Search for the cell housing the specified text and yield its (X, Y) center coordinate. 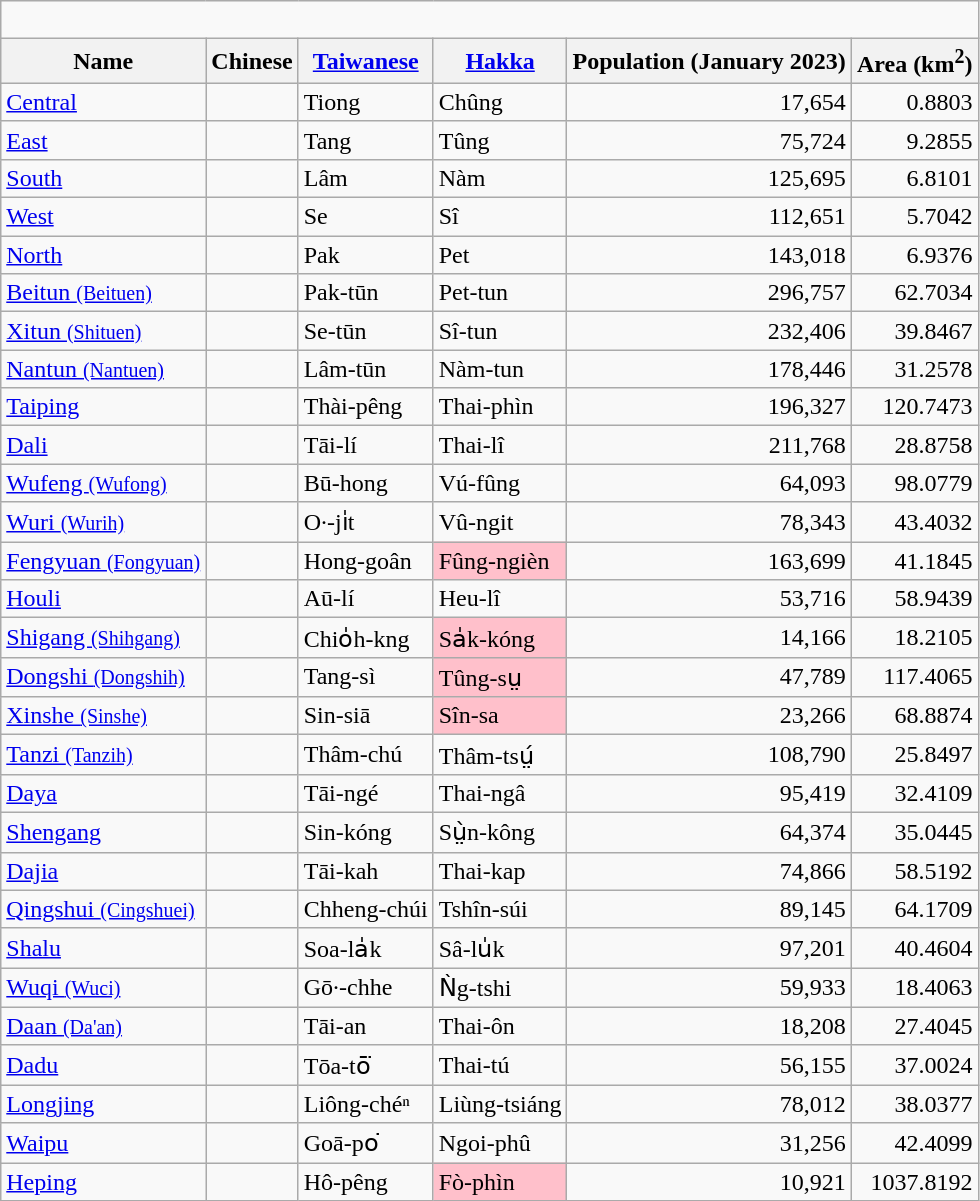
59,933 (709, 988)
Taiwanese (366, 62)
17,654 (709, 102)
14,166 (709, 638)
Tōa-tō͘ (366, 1065)
Hakka (500, 62)
Tang-sì (366, 677)
Heping (104, 1182)
125,695 (709, 178)
0.8803 (914, 102)
Taiping (104, 407)
27.4045 (914, 1026)
Ǹg-tshi (500, 988)
43.4032 (914, 522)
Dongshi (Dongshih) (104, 677)
Thâm-tsṳ́ (500, 755)
South (104, 178)
64.1709 (914, 909)
10,921 (709, 1182)
Wuqi (Wuci) (104, 988)
Aū-lí (366, 599)
112,651 (709, 217)
Fengyuan (Fongyuan) (104, 561)
Vû-ngit (500, 522)
Shigang (Shihgang) (104, 638)
25.8497 (914, 755)
Lâm-tūn (366, 369)
Nàm-tun (500, 369)
Sin-siā (366, 716)
42.4099 (914, 1143)
Wufeng (Wufong) (104, 483)
Pet-tun (500, 293)
Se (366, 217)
Tûng-sṳ (500, 677)
296,757 (709, 293)
28.8758 (914, 445)
18.4063 (914, 988)
37.0024 (914, 1065)
Sî (500, 217)
Tāi-ngé (366, 793)
Ngoi-phû (500, 1143)
Liông-chéⁿ (366, 1104)
Heu-lî (500, 599)
Thai-ngâ (500, 793)
Name (104, 62)
East (104, 140)
Soa-la̍k (366, 948)
64,093 (709, 483)
Shengang (104, 833)
Xinshe (Sinshe) (104, 716)
211,768 (709, 445)
47,789 (709, 677)
163,699 (709, 561)
38.0377 (914, 1104)
O·-ji̍t (366, 522)
39.8467 (914, 331)
Beitun (Beituen) (104, 293)
120.7473 (914, 407)
Hong-goân (366, 561)
Qingshui (Cingshuei) (104, 909)
5.7042 (914, 217)
North (104, 255)
Bū-hong (366, 483)
74,866 (709, 871)
Thai-ôn (500, 1026)
Houli (104, 599)
Chheng-chúi (366, 909)
Thai-tú (500, 1065)
Chio̍h-kng (366, 638)
31.2578 (914, 369)
18.2105 (914, 638)
Tang (366, 140)
178,446 (709, 369)
56,155 (709, 1065)
78,343 (709, 522)
9.2855 (914, 140)
Xitun (Shituen) (104, 331)
196,327 (709, 407)
98.0779 (914, 483)
Population (January 2023) (709, 62)
Thai-kap (500, 871)
64,374 (709, 833)
Fò-phìn (500, 1182)
Sâ-lu̍k (500, 948)
Thai-phìn (500, 407)
31,256 (709, 1143)
Tāi-lí (366, 445)
Daan (Da'an) (104, 1026)
Dadu (104, 1065)
Sṳ̀n-kông (500, 833)
78,012 (709, 1104)
Thài-pêng (366, 407)
32.4109 (914, 793)
6.8101 (914, 178)
97,201 (709, 948)
Hô-pêng (366, 1182)
Tāi-kah (366, 871)
18,208 (709, 1026)
Shalu (104, 948)
Nantun (Nantuen) (104, 369)
117.4065 (914, 677)
108,790 (709, 755)
62.7034 (914, 293)
Sîn-sa (500, 716)
Fûng-ngièn (500, 561)
Tanzi (Tanzih) (104, 755)
58.9439 (914, 599)
Longjing (104, 1104)
89,145 (709, 909)
Goā-po͘ (366, 1143)
95,419 (709, 793)
Wuri (Wurih) (104, 522)
35.0445 (914, 833)
Sa̍k-kóng (500, 638)
Central (104, 102)
Thâm-chú (366, 755)
Dajia (104, 871)
Waipu (104, 1143)
Vú-fûng (500, 483)
Area (km2) (914, 62)
Pak (366, 255)
143,018 (709, 255)
Se-tūn (366, 331)
75,724 (709, 140)
68.8874 (914, 716)
Lâm (366, 178)
Sî-tun (500, 331)
Thai-lî (500, 445)
Pet (500, 255)
53,716 (709, 599)
Chûng (500, 102)
Tûng (500, 140)
Chinese (252, 62)
40.4604 (914, 948)
41.1845 (914, 561)
23,266 (709, 716)
1037.8192 (914, 1182)
Sin-kóng (366, 833)
Dali (104, 445)
Tiong (366, 102)
Nàm (500, 178)
Pak-tūn (366, 293)
232,406 (709, 331)
Gō·-chhe (366, 988)
Tshîn-súi (500, 909)
Daya (104, 793)
58.5192 (914, 871)
West (104, 217)
Liùng-tsiáng (500, 1104)
6.9376 (914, 255)
Tāi-an (366, 1026)
